Identify which cell holds the provided text, then report its (X, Y) central coordinate. 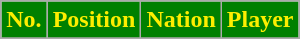
Player (260, 20)
No. (24, 20)
Nation (181, 20)
Position (94, 20)
